Pinpoint the cell where the given text exists, returning its [X, Y] midpoint coordinate. 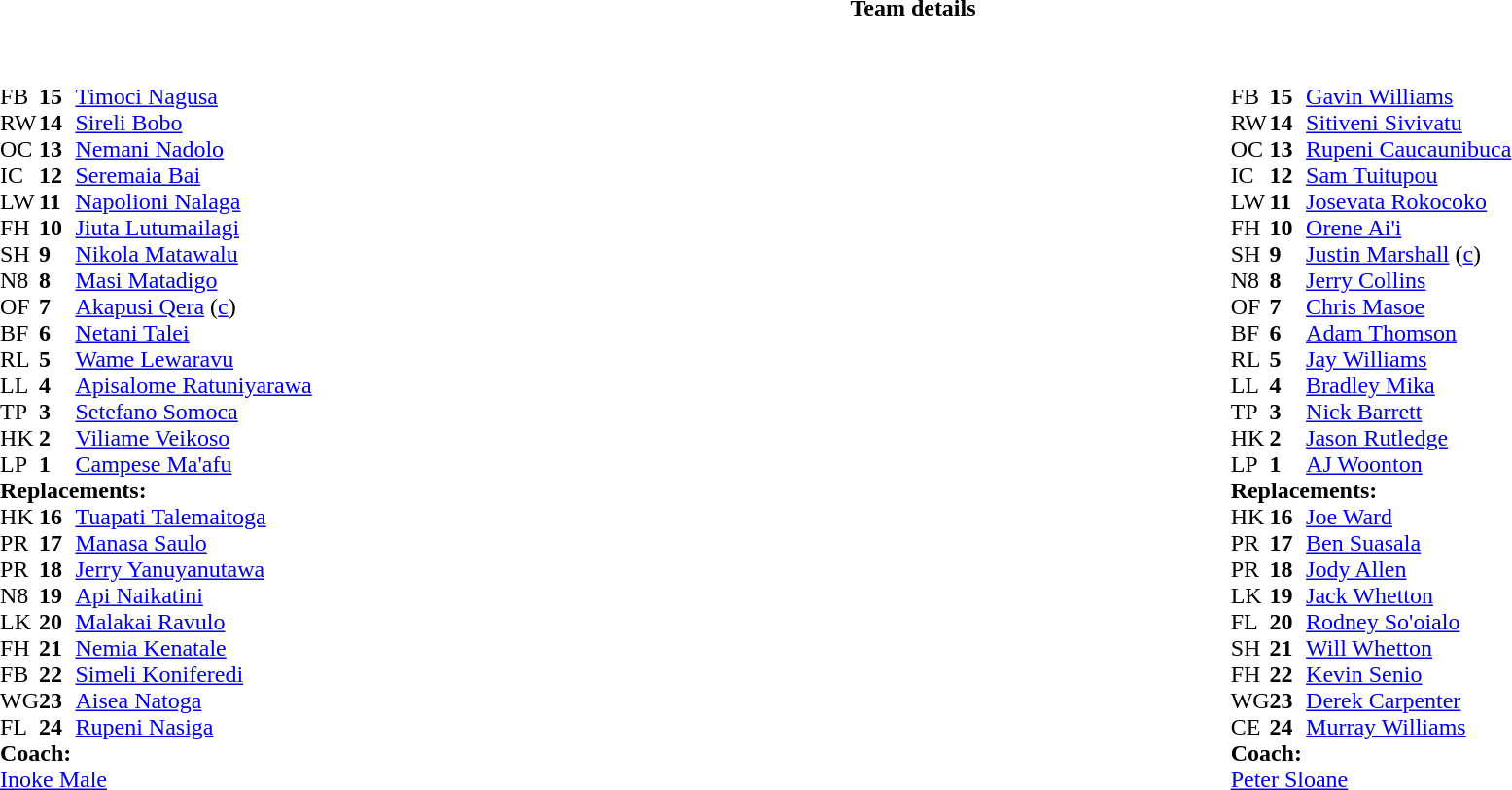
Campese Ma'afu [193, 465]
Chris Masoe [1408, 307]
Akapusi Qera (c) [193, 307]
Rupeni Caucaunibuca [1408, 150]
Seremaia Bai [193, 175]
Tuapati Talemaitoga [193, 518]
Napolioni Nalaga [193, 202]
Derek Carpenter [1408, 700]
Adam Thomson [1408, 333]
Jerry Collins [1408, 280]
Malakai Ravulo [193, 623]
Timoci Nagusa [193, 97]
Justin Marshall (c) [1408, 255]
AJ Woonton [1408, 465]
Jody Allen [1408, 570]
Orene Ai'i [1408, 228]
Bradley Mika [1408, 385]
Jack Whetton [1408, 595]
Gavin Williams [1408, 97]
Nemia Kenatale [193, 648]
Netani Talei [193, 333]
Sireli Bobo [193, 123]
Joe Ward [1408, 518]
Api Naikatini [193, 595]
Will Whetton [1408, 648]
Aisea Natoga [193, 700]
Jerry Yanuyanutawa [193, 570]
Jay Williams [1408, 360]
Viliame Veikoso [193, 438]
Kevin Senio [1408, 675]
Murray Williams [1408, 728]
Manasa Saulo [193, 543]
Sitiveni Sivivatu [1408, 123]
Jiuta Lutumailagi [193, 228]
Ben Suasala [1408, 543]
Jason Rutledge [1408, 438]
Nick Barrett [1408, 413]
CE [1250, 728]
Wame Lewaravu [193, 360]
Nikola Matawalu [193, 255]
Simeli Koniferedi [193, 675]
Nemani Nadolo [193, 150]
Sam Tuitupou [1408, 175]
Apisalome Ratuniyarawa [193, 385]
Rupeni Nasiga [193, 728]
Rodney So'oialo [1408, 623]
Masi Matadigo [193, 280]
Setefano Somoca [193, 413]
Josevata Rokocoko [1408, 202]
